Scan for the cell matching the given text and deliver its [X, Y] coordinate at center. 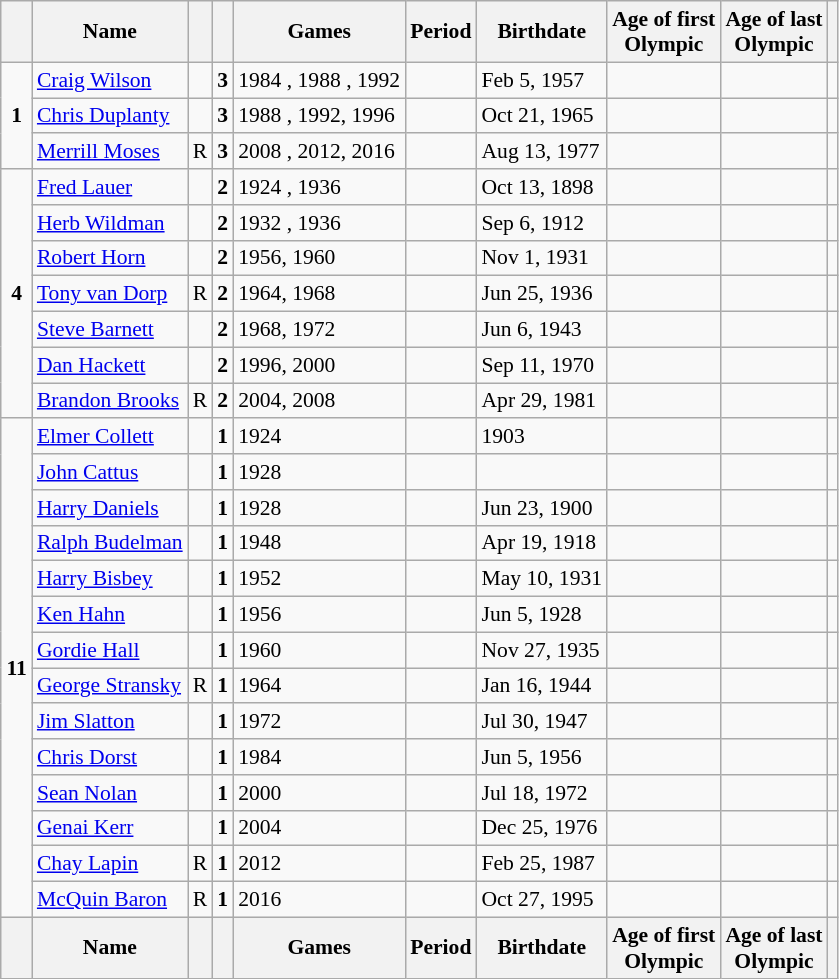
2004 [319, 828]
1903 [542, 437]
Sep 6, 1912 [542, 223]
2012 [319, 864]
1956 [319, 615]
Aug 13, 1977 [542, 152]
2000 [319, 793]
2004, 2008 [319, 401]
1984 [319, 757]
Jun 6, 1943 [542, 330]
McQuin Baron [110, 900]
1972 [319, 722]
Elmer Collett [110, 437]
Jul 18, 1972 [542, 793]
1948 [319, 543]
Tony van Dorp [110, 294]
1968, 1972 [319, 330]
Gordie Hall [110, 650]
1932 , 1936 [319, 223]
2016 [319, 900]
Steve Barnett [110, 330]
1984 , 1988 , 1992 [319, 80]
Sean Nolan [110, 793]
1996, 2000 [319, 365]
Merrill Moses [110, 152]
Nov 1, 1931 [542, 258]
Genai Kerr [110, 828]
Feb 25, 1987 [542, 864]
1960 [319, 650]
Ken Hahn [110, 615]
1988 , 1992, 1996 [319, 116]
Jan 16, 1944 [542, 686]
Oct 27, 1995 [542, 900]
1924 [319, 437]
Jul 30, 1947 [542, 722]
Robert Horn [110, 258]
Nov 27, 1935 [542, 650]
Sep 11, 1970 [542, 365]
1956, 1960 [319, 258]
George Stransky [110, 686]
Apr 19, 1918 [542, 543]
Ralph Budelman [110, 543]
4 [16, 294]
Fred Lauer [110, 187]
1952 [319, 579]
May 10, 1931 [542, 579]
11 [16, 668]
1964, 1968 [319, 294]
Chris Duplanty [110, 116]
Harry Bisbey [110, 579]
Oct 21, 1965 [542, 116]
Herb Wildman [110, 223]
1964 [319, 686]
Harry Daniels [110, 508]
2008 , 2012, 2016 [319, 152]
Brandon Brooks [110, 401]
Dec 25, 1976 [542, 828]
Dan Hackett [110, 365]
Chris Dorst [110, 757]
Jun 5, 1928 [542, 615]
Feb 5, 1957 [542, 80]
Jun 5, 1956 [542, 757]
Chay Lapin [110, 864]
Jim Slatton [110, 722]
1924 , 1936 [319, 187]
John Cattus [110, 472]
Oct 13, 1898 [542, 187]
Apr 29, 1981 [542, 401]
Jun 25, 1936 [542, 294]
Jun 23, 1900 [542, 508]
Craig Wilson [110, 80]
